Provide the [x, y] coordinate of the cell's center where the given text is located.  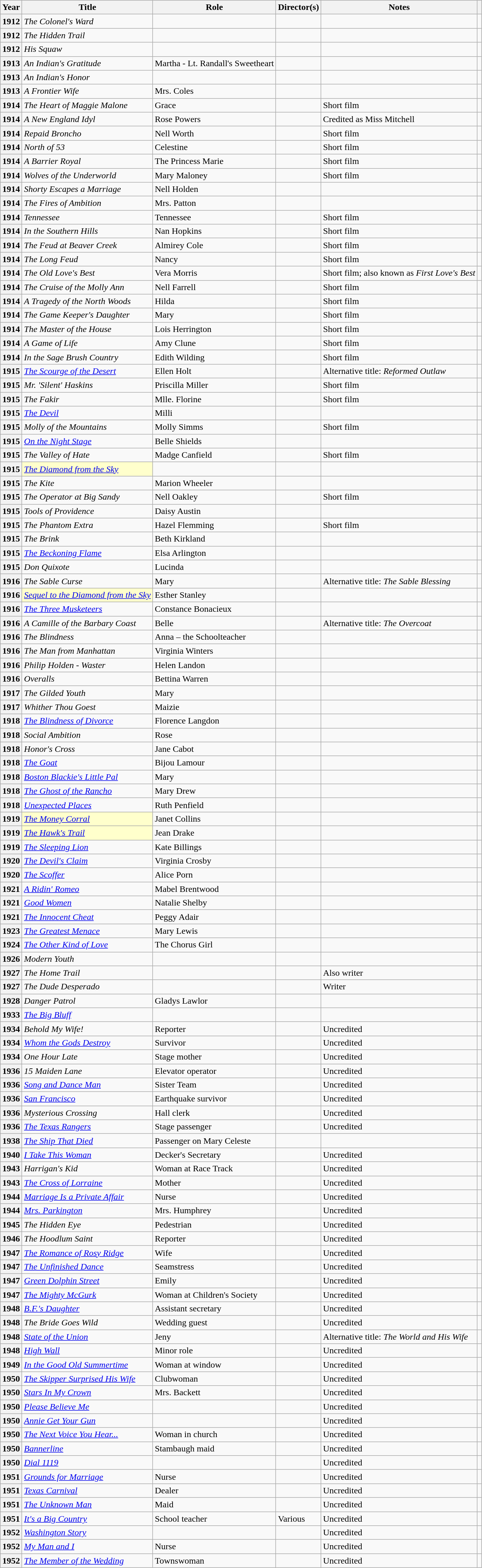
Mrs. Patton [214, 203]
A Camille of the Barbary Coast [88, 623]
I Take This Woman [88, 1155]
State of the Union [88, 1337]
The Hidden Eye [88, 1225]
A Ridin' Romeo [88, 889]
San Francisco [88, 1099]
Role [214, 7]
Clubwoman [214, 1379]
Stars In My Crown [88, 1393]
Bettina Warren [214, 679]
The Bride Goes Wild [88, 1323]
The Valley of Hate [88, 455]
Maid [214, 1504]
Esther Stanley [214, 595]
Behold My Wife! [88, 1029]
Jeny [214, 1337]
1926 [11, 959]
Janet Collins [214, 819]
Mlle. Florine [214, 399]
Molly of the Mountains [88, 427]
Lois Herrington [214, 329]
The Unfinished Dance [88, 1267]
The Fires of Ambition [88, 203]
The Cross of Lorraine [88, 1183]
Stage passenger [214, 1127]
Townswoman [214, 1561]
Green Dolphin Street [88, 1281]
Pedestrian [214, 1225]
Elsa Arlington [214, 553]
Mother [214, 1183]
A Tragedy of the North Woods [88, 301]
Amy Clune [214, 343]
High Wall [88, 1351]
The Home Trail [88, 973]
Martha - Lt. Randall's Sweetheart [214, 63]
Mysterious Crossing [88, 1113]
1949 [11, 1365]
Woman at window [214, 1365]
The Mighty McGurk [88, 1294]
My Man and I [88, 1547]
Various [299, 1519]
The Cruise of the Molly Ann [88, 287]
Mr. 'Silent' Haskins [88, 385]
The Dude Desperado [88, 987]
Ruth Penfield [214, 805]
Emily [214, 1281]
Stambaugh maid [214, 1449]
One Hour Late [88, 1057]
Priscilla Miller [214, 385]
The Hidden Trail [88, 35]
The Other Kind of Love [88, 945]
The Devil [88, 413]
The Unknown Man [88, 1504]
Boston Blackie's Little Pal [88, 777]
Passenger on Mary Celeste [214, 1141]
Short film; also known as First Love's Best [399, 273]
North of 53 [88, 147]
B.F.'s Daughter [88, 1309]
The Old Love's Best [88, 273]
Good Women [88, 903]
The Sleeping Lion [88, 847]
The Money Corral [88, 819]
Stage mother [214, 1057]
Celestine [214, 147]
1923 [11, 931]
The Hoodlum Saint [88, 1239]
Tools of Providence [88, 511]
Jean Drake [214, 833]
The Hawk's Trail [88, 833]
The Big Bluff [88, 1015]
Constance Bonacieux [214, 609]
The Romance of Rosy Ridge [88, 1253]
His Squaw [88, 49]
Nell Holden [214, 189]
Florence Langdon [214, 721]
The Long Feud [88, 259]
Whither Thou Goest [88, 707]
Director(s) [299, 7]
In the Sage Brush Country [88, 357]
The Ghost of the Rancho [88, 791]
An Indian's Gratitude [88, 63]
Belle [214, 623]
Nell Farrell [214, 287]
Danger Patrol [88, 1001]
The Greatest Menace [88, 931]
Wife [214, 1253]
The Man from Manhattan [88, 651]
Milli [214, 413]
Maizie [214, 707]
Mrs. Humphrey [214, 1211]
Mrs. Backett [214, 1393]
Rose Powers [214, 119]
Hall clerk [214, 1113]
Year [11, 7]
Whom the Gods Destroy [88, 1043]
Also writer [399, 973]
Shorty Escapes a Marriage [88, 189]
Hilda [214, 301]
Natalie Shelby [214, 903]
The Member of the Wedding [88, 1561]
1933 [11, 1015]
Anna – the Schoolteacher [214, 637]
An Indian's Honor [88, 77]
Molly Simms [214, 427]
Alternative title: The Overcoat [399, 623]
Please Believe Me [88, 1407]
Mary Lewis [214, 931]
Sequel to the Diamond from the Sky [88, 595]
The Blindness of Divorce [88, 721]
Song and Dance Man [88, 1085]
Gladys Lawlor [214, 1001]
The Innocent Cheat [88, 917]
A Barrier Royal [88, 161]
The Game Keeper's Daughter [88, 315]
Mary Maloney [214, 175]
Hazel Flemming [214, 525]
Rose [214, 735]
Seamstress [214, 1267]
Honor's Cross [88, 749]
The Diamond from the Sky [88, 469]
Writer [399, 987]
The Gilded Youth [88, 693]
The Next Voice You Hear... [88, 1435]
15 Maiden Lane [88, 1071]
1924 [11, 945]
Alternative title: Reformed Outlaw [399, 371]
Survivor [214, 1043]
Washington Story [88, 1533]
The Devil's Claim [88, 861]
In the Good Old Summertime [88, 1365]
The Ship That Died [88, 1141]
Mabel Brentwood [214, 889]
The Beckoning Flame [88, 553]
The Three Musketeers [88, 609]
Marion Wheeler [214, 483]
Virginia Winters [214, 651]
The Scourge of the Desert [88, 371]
Bannerline [88, 1449]
1945 [11, 1225]
Jane Cabot [214, 749]
The Blindness [88, 637]
Minor role [214, 1351]
Don Quixote [88, 567]
Elevator operator [214, 1071]
The Brink [88, 539]
The Fakir [88, 399]
1938 [11, 1141]
Social Ambition [88, 735]
Woman at Race Track [214, 1169]
Unexpected Places [88, 805]
Grace [214, 105]
The Colonel's Ward [88, 21]
Nancy [214, 259]
The Texas Rangers [88, 1127]
Grounds for Marriage [88, 1476]
Alternative title: The World and His Wife [399, 1337]
Marriage Is a Private Affair [88, 1197]
Wedding guest [214, 1323]
Notes [399, 7]
Nan Hopkins [214, 231]
The Master of the House [88, 329]
The Operator at Big Sandy [88, 497]
1940 [11, 1155]
Lucinda [214, 567]
Repaid Broncho [88, 133]
Dealer [214, 1490]
Nell Oakley [214, 497]
Overalls [88, 679]
The Scoffer [88, 875]
Texas Carnival [88, 1490]
Madge Canfield [214, 455]
A Game of Life [88, 343]
It's a Big Country [88, 1519]
The Feud at Beaver Creek [88, 245]
A New England Idyl [88, 119]
Peggy Adair [214, 917]
1928 [11, 1001]
The Sable Curse [88, 581]
Daisy Austin [214, 511]
The Kite [88, 483]
Belle Shields [214, 441]
In the Southern Hills [88, 231]
Decker's Secretary [214, 1155]
Alice Porn [214, 875]
The Goat [88, 763]
Credited as Miss Mitchell [399, 119]
Assistant secretary [214, 1309]
Modern Youth [88, 959]
Earthquake survivor [214, 1099]
Almirey Cole [214, 245]
Wolves of the Underworld [88, 175]
Vera Morris [214, 273]
Philip Holden - Waster [88, 665]
Beth Kirkland [214, 539]
Mrs. Coles [214, 91]
Dial 1119 [88, 1462]
Woman in church [214, 1435]
The Phantom Extra [88, 525]
The Heart of Maggie Malone [88, 105]
Mrs. Parkington [88, 1211]
Title [88, 7]
Sister Team [214, 1085]
The Skipper Surprised His Wife [88, 1379]
Virginia Crosby [214, 861]
Harrigan's Kid [88, 1169]
Mary Drew [214, 791]
The Princess Marie [214, 161]
Nell Worth [214, 133]
Annie Get Your Gun [88, 1421]
1946 [11, 1239]
The Chorus Girl [214, 945]
Woman at Children's Society [214, 1294]
On the Night Stage [88, 441]
Bijou Lamour [214, 763]
A Frontier Wife [88, 91]
Helen Landon [214, 665]
Ellen Holt [214, 371]
Alternative title: The Sable Blessing [399, 581]
School teacher [214, 1519]
Edith Wilding [214, 357]
Kate Billings [214, 847]
